Find where the given text appears and provide that cell's center as (x, y) coordinate. 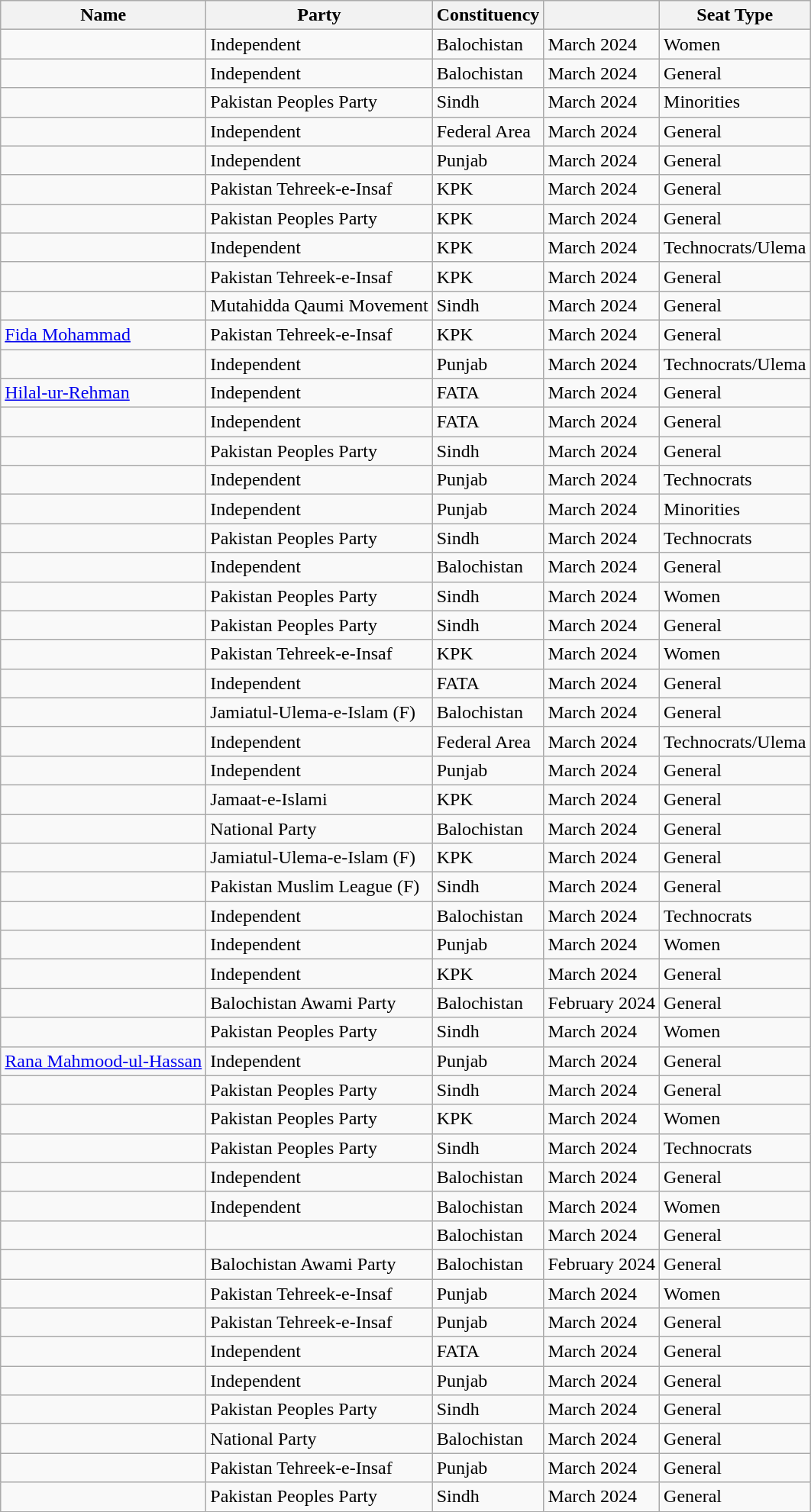
Hilal-ur-Rehman (104, 393)
Pakistan Muslim League (F) (319, 887)
Fida Mohammad (104, 334)
Rana Mahmood-ul-Hassan (104, 1061)
Seat Type (735, 15)
Constituency (488, 15)
Name (104, 15)
Mutahidda Qaumi Movement (319, 305)
Jamaat-e-Islami (319, 799)
Party (319, 15)
